Identify which cell holds the provided text, then report its (x, y) central coordinate. 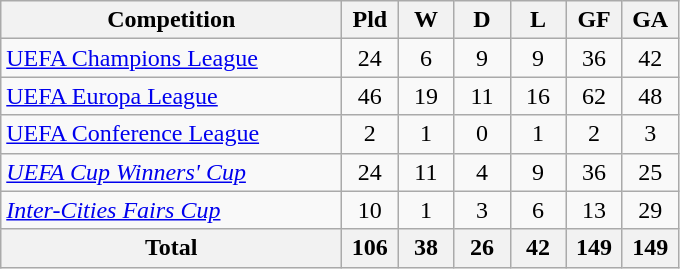
29 (650, 210)
0 (482, 134)
Inter-Cities Fairs Cup (172, 210)
62 (594, 96)
106 (370, 248)
GA (650, 20)
D (482, 20)
13 (594, 210)
25 (650, 172)
10 (370, 210)
UEFA Cup Winners' Cup (172, 172)
Total (172, 248)
UEFA Conference League (172, 134)
GF (594, 20)
UEFA Champions League (172, 58)
UEFA Europa League (172, 96)
26 (482, 248)
W (426, 20)
48 (650, 96)
L (538, 20)
4 (482, 172)
16 (538, 96)
46 (370, 96)
Pld (370, 20)
Competition (172, 20)
38 (426, 248)
19 (426, 96)
